Find where the given text appears and provide that cell's center as [X, Y] coordinate. 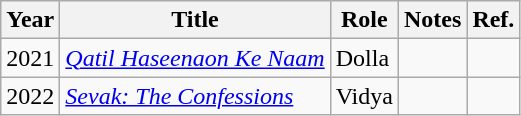
Ref. [494, 20]
2022 [30, 96]
Dolla [364, 58]
Qatil Haseenaon Ke Naam [195, 58]
Role [364, 20]
Year [30, 20]
Title [195, 20]
2021 [30, 58]
Vidya [364, 96]
Sevak: The Confessions [195, 96]
Notes [432, 20]
